Determine the (x, y) coordinate at the center of the cell enclosing the given text.  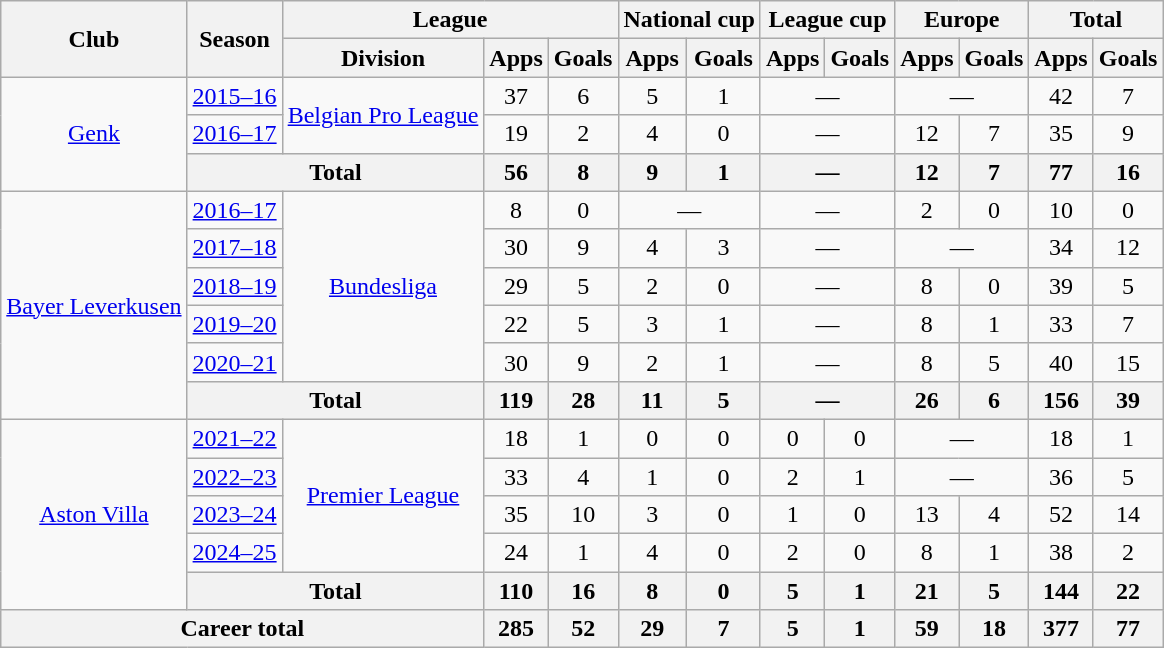
37 (516, 96)
Premier League (383, 495)
Bayer Leverkusen (94, 305)
110 (516, 591)
2021–22 (234, 438)
Career total (242, 629)
Genk (94, 134)
24 (516, 553)
Club (94, 39)
21 (927, 591)
2019–20 (234, 324)
26 (927, 400)
40 (1061, 362)
Europe (962, 20)
2015–16 (234, 96)
34 (1061, 248)
National cup (689, 20)
League (450, 20)
2022–23 (234, 477)
11 (652, 400)
144 (1061, 591)
119 (516, 400)
156 (1061, 400)
377 (1061, 629)
Season (234, 39)
2018–19 (234, 286)
Aston Villa (94, 514)
League cup (827, 20)
Division (383, 58)
15 (1128, 362)
28 (583, 400)
13 (927, 515)
38 (1061, 553)
Bundesliga (383, 286)
2024–25 (234, 553)
42 (1061, 96)
36 (1061, 477)
2020–21 (234, 362)
Belgian Pro League (383, 115)
285 (516, 629)
2017–18 (234, 248)
56 (516, 172)
2023–24 (234, 515)
14 (1128, 515)
19 (516, 134)
59 (927, 629)
